Determine the [X, Y] coordinate at the center of the cell enclosing the given text.  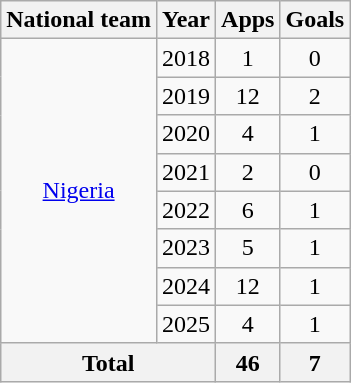
2021 [186, 172]
7 [315, 362]
Apps [248, 20]
2024 [186, 286]
5 [248, 248]
2025 [186, 324]
2023 [186, 248]
Year [186, 20]
2018 [186, 58]
2022 [186, 210]
6 [248, 210]
2019 [186, 96]
2020 [186, 134]
Goals [315, 20]
National team [79, 20]
Nigeria [79, 191]
46 [248, 362]
Total [108, 362]
